Search for the cell housing the specified text and yield its [x, y] center coordinate. 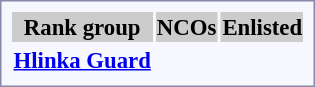
Hlinka Guard [82, 60]
NCOs [186, 27]
Enlisted [262, 27]
Rank group [82, 27]
